Extract the [x, y] coordinate from the center of the cell holding the provided text.  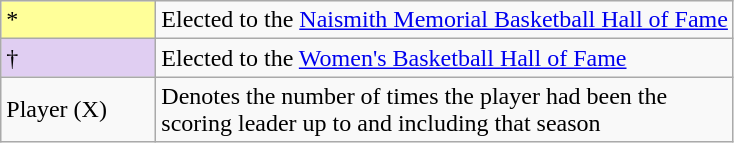
Elected to the Naismith Memorial Basketball Hall of Fame [445, 20]
Player (X) [78, 110]
† [78, 58]
* [78, 20]
Elected to the Women's Basketball Hall of Fame [445, 58]
Denotes the number of times the player had been thescoring leader up to and including that season [445, 110]
